Return (X, Y) of the center of cell containing provided text 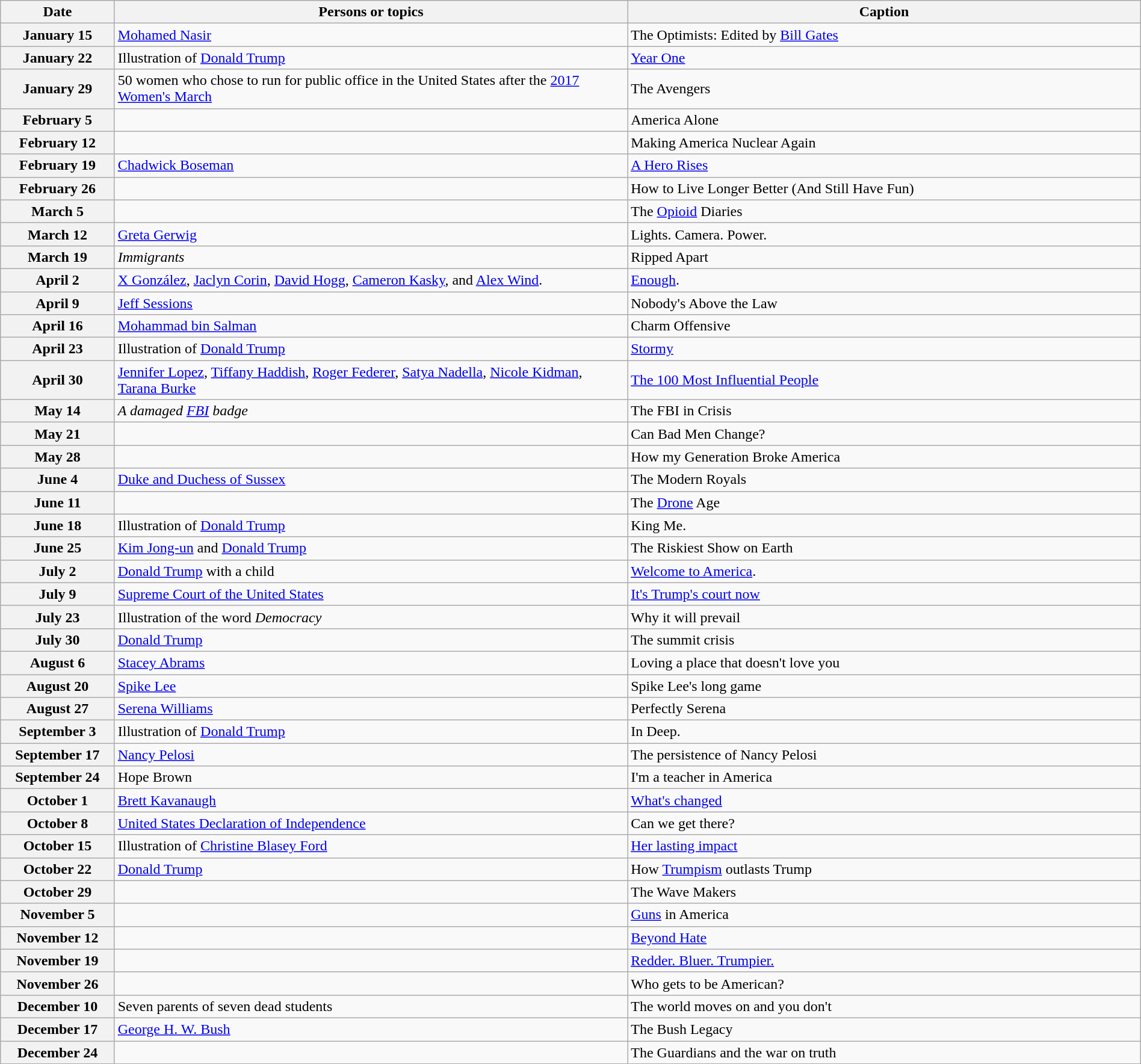
A damaged FBI badge (371, 411)
Illustration of Christine Blasey Ford (371, 846)
The FBI in Crisis (885, 411)
October 15 (58, 846)
January 22 (58, 58)
Her lasting impact (885, 846)
Mohammad bin Salman (371, 326)
The Riskiest Show on Earth (885, 548)
October 22 (58, 869)
Spike Lee (371, 685)
The persistence of Nancy Pelosi (885, 755)
November 26 (58, 983)
Brett Kavanaugh (371, 800)
The Opioid Diaries (885, 211)
What's changed (885, 800)
September 24 (58, 778)
August 27 (58, 709)
The Bush Legacy (885, 1029)
Welcome to America. (885, 571)
X González, Jaclyn Corin, David Hogg, Cameron Kasky, and Alex Wind. (371, 280)
May 14 (58, 411)
Date (58, 12)
November 19 (58, 960)
June 11 (58, 503)
September 3 (58, 732)
Year One (885, 58)
Hope Brown (371, 778)
Caption (885, 12)
October 29 (58, 892)
It's Trump's court now (885, 594)
March 5 (58, 211)
July 9 (58, 594)
King Me. (885, 525)
The Wave Makers (885, 892)
August 20 (58, 685)
May 21 (58, 434)
July 30 (58, 640)
April 16 (58, 326)
George H. W. Bush (371, 1029)
Can we get there? (885, 823)
July 2 (58, 571)
May 28 (58, 457)
Immigrants (371, 257)
Ripped Apart (885, 257)
March 12 (58, 234)
Illustration of the word Democracy (371, 617)
Making America Nuclear Again (885, 143)
Jeff Sessions (371, 303)
Seven parents of seven dead students (371, 1006)
Spike Lee's long game (885, 685)
December 24 (58, 1053)
Duke and Duchess of Sussex (371, 480)
Nancy Pelosi (371, 755)
The world moves on and you don't (885, 1006)
February 12 (58, 143)
January 29 (58, 89)
Perfectly Serena (885, 709)
Stormy (885, 349)
Kim Jong-un and Donald Trump (371, 548)
June 4 (58, 480)
April 9 (58, 303)
February 19 (58, 165)
In Deep. (885, 732)
The Guardians and the war on truth (885, 1053)
America Alone (885, 120)
Supreme Court of the United States (371, 594)
Redder. Bluer. Trumpier. (885, 960)
Donald Trump with a child (371, 571)
November 5 (58, 915)
Greta Gerwig (371, 234)
April 30 (58, 380)
The Modern Royals (885, 480)
January 15 (58, 35)
The Avengers (885, 89)
April 2 (58, 280)
October 8 (58, 823)
Enough. (885, 280)
Why it will prevail (885, 617)
December 10 (58, 1006)
October 1 (58, 800)
March 19 (58, 257)
Beyond Hate (885, 938)
Charm Offensive (885, 326)
The Drone Age (885, 503)
How Trumpism outlasts Trump (885, 869)
Stacey Abrams (371, 663)
Who gets to be American? (885, 983)
Persons or topics (371, 12)
Nobody's Above the Law (885, 303)
February 26 (58, 188)
I'm a teacher in America (885, 778)
November 12 (58, 938)
How to Live Longer Better (And Still Have Fun) (885, 188)
December 17 (58, 1029)
How my Generation Broke America (885, 457)
A Hero Rises (885, 165)
Serena Williams (371, 709)
June 25 (58, 548)
Guns in America (885, 915)
June 18 (58, 525)
Lights. Camera. Power. (885, 234)
April 23 (58, 349)
Chadwick Boseman (371, 165)
Mohamed Nasir (371, 35)
February 5 (58, 120)
Loving a place that doesn't love you (885, 663)
Can Bad Men Change? (885, 434)
Jennifer Lopez, Tiffany Haddish, Roger Federer, Satya Nadella, Nicole Kidman, Tarana Burke (371, 380)
The 100 Most Influential People (885, 380)
United States Declaration of Independence (371, 823)
The summit crisis (885, 640)
The Optimists: Edited by Bill Gates (885, 35)
August 6 (58, 663)
September 17 (58, 755)
July 23 (58, 617)
50 women who chose to run for public office in the United States after the 2017 Women's March (371, 89)
